Pinpoint the cell where the given text exists, returning its [x, y] midpoint coordinate. 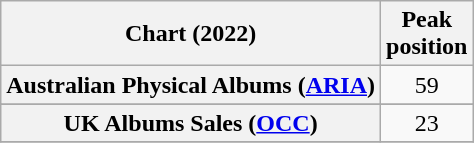
Australian Physical Albums (ARIA) [191, 85]
UK Albums Sales (OCC) [191, 123]
Peakposition [427, 34]
23 [427, 123]
59 [427, 85]
Chart (2022) [191, 34]
